Extract the (x, y) coordinate from the center of the cell holding the provided text.  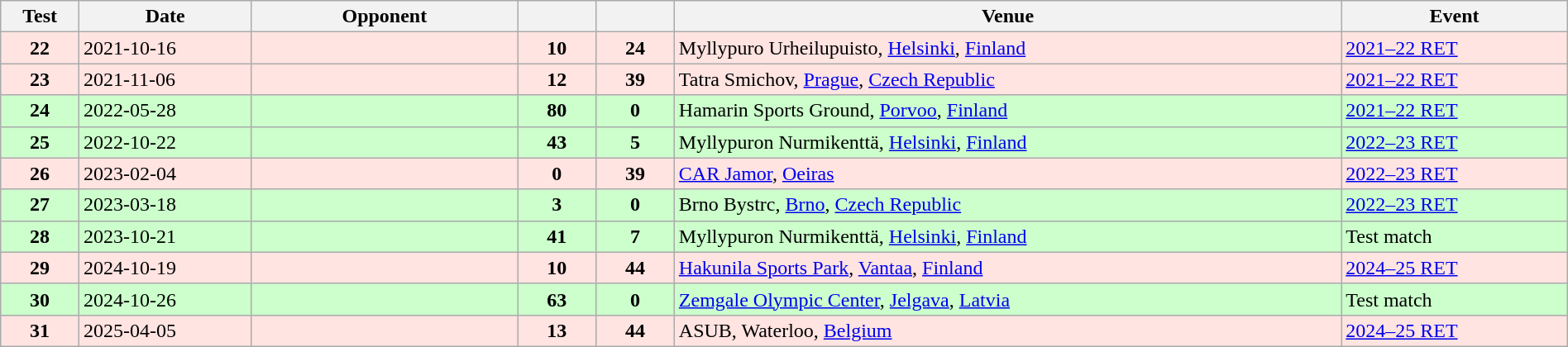
13 (557, 330)
30 (40, 299)
2023-02-04 (165, 173)
Test (40, 17)
2022-05-28 (165, 111)
2024-10-19 (165, 268)
Venue (1007, 17)
2021-11-06 (165, 79)
5 (635, 142)
63 (557, 299)
2021-10-16 (165, 48)
Hamarin Sports Ground, Porvoo, Finland (1007, 111)
28 (40, 236)
ASUB, Waterloo, Belgium (1007, 330)
Tatra Smichov, Prague, Czech Republic (1007, 79)
22 (40, 48)
Event (1454, 17)
Myllypuro Urheilupuisto, Helsinki, Finland (1007, 48)
Brno Bystrc, Brno, Czech Republic (1007, 205)
12 (557, 79)
Date (165, 17)
27 (40, 205)
25 (40, 142)
Zemgale Olympic Center, Jelgava, Latvia (1007, 299)
Hakunila Sports Park, Vantaa, Finland (1007, 268)
29 (40, 268)
Opponent (385, 17)
2025-04-05 (165, 330)
43 (557, 142)
23 (40, 79)
2022-10-22 (165, 142)
2023-03-18 (165, 205)
7 (635, 236)
2024-10-26 (165, 299)
26 (40, 173)
80 (557, 111)
41 (557, 236)
3 (557, 205)
2023-10-21 (165, 236)
CAR Jamor, Oeiras (1007, 173)
31 (40, 330)
